Extract the [X, Y] coordinate from the center of the cell holding the provided text.  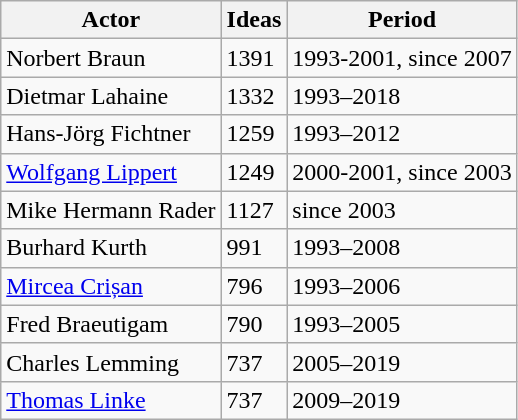
Dietmar Lahaine [111, 96]
Ideas [254, 20]
1993–2006 [402, 286]
1127 [254, 210]
1993–2008 [402, 248]
Burhard Kurth [111, 248]
since 2003 [402, 210]
2009–2019 [402, 400]
Hans-Jörg Fichtner [111, 134]
1993–2018 [402, 96]
1993–2005 [402, 324]
1993–2012 [402, 134]
1391 [254, 58]
2005–2019 [402, 362]
Period [402, 20]
1249 [254, 172]
Actor [111, 20]
Mike Hermann Rader [111, 210]
1259 [254, 134]
Fred Braeutigam [111, 324]
796 [254, 286]
1993-2001, since 2007 [402, 58]
790 [254, 324]
Charles Lemming [111, 362]
Norbert Braun [111, 58]
1332 [254, 96]
991 [254, 248]
Thomas Linke [111, 400]
2000-2001, since 2003 [402, 172]
Wolfgang Lippert [111, 172]
Mircea Crișan [111, 286]
